For the text-containing cell, return its midpoint in [x, y] coordinate format. 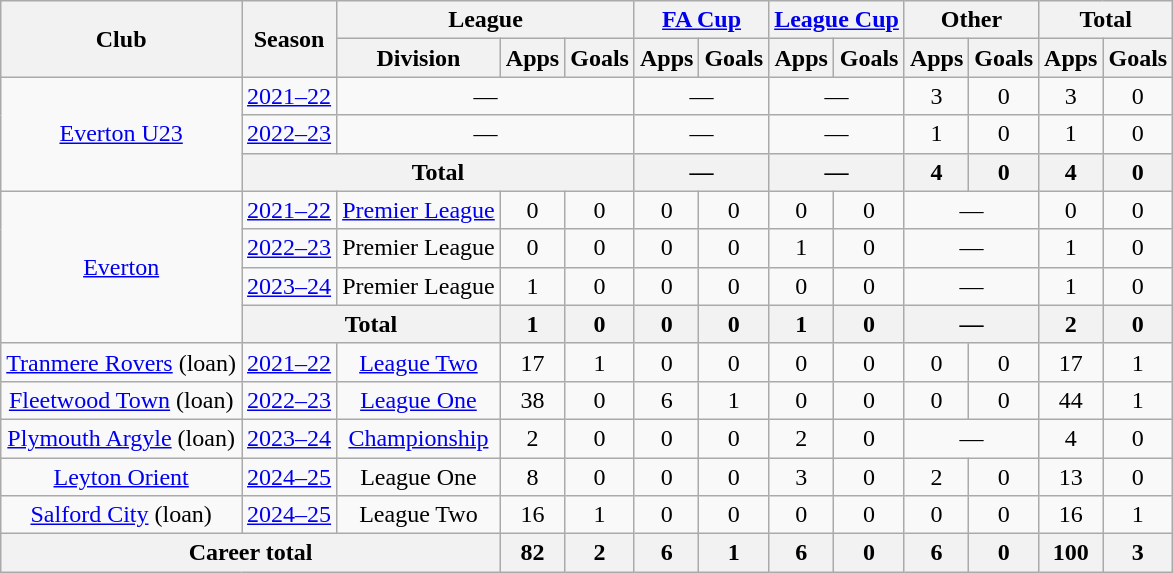
Plymouth Argyle (loan) [122, 438]
Everton U23 [122, 134]
Fleetwood Town (loan) [122, 400]
Championship [419, 438]
Tranmere Rovers (loan) [122, 362]
Season [290, 39]
FA Cup [701, 20]
Salford City (loan) [122, 515]
Club [122, 39]
82 [532, 553]
Leyton Orient [122, 477]
38 [532, 400]
44 [1071, 400]
Division [419, 58]
Everton [122, 267]
Career total [251, 553]
8 [532, 477]
League [486, 20]
Other [971, 20]
League Cup [837, 20]
13 [1071, 477]
100 [1071, 553]
